Locate the cell with the specified text and output its [x, y] center coordinate. 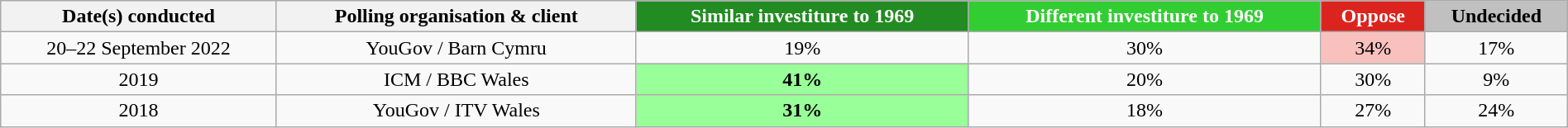
Polling organisation & client [457, 17]
YouGov / Barn Cymru [457, 48]
2018 [139, 111]
20% [1145, 79]
Date(s) conducted [139, 17]
24% [1496, 111]
18% [1145, 111]
YouGov / ITV Wales [457, 111]
31% [802, 111]
Similar investiture to 1969 [802, 17]
41% [802, 79]
Oppose [1373, 17]
27% [1373, 111]
ICM / BBC Wales [457, 79]
17% [1496, 48]
34% [1373, 48]
19% [802, 48]
2019 [139, 79]
Different investiture to 1969 [1145, 17]
20–22 September 2022 [139, 48]
Undecided [1496, 17]
9% [1496, 79]
